Detect which cell encompasses the target text, then output its [X, Y] center coordinate. 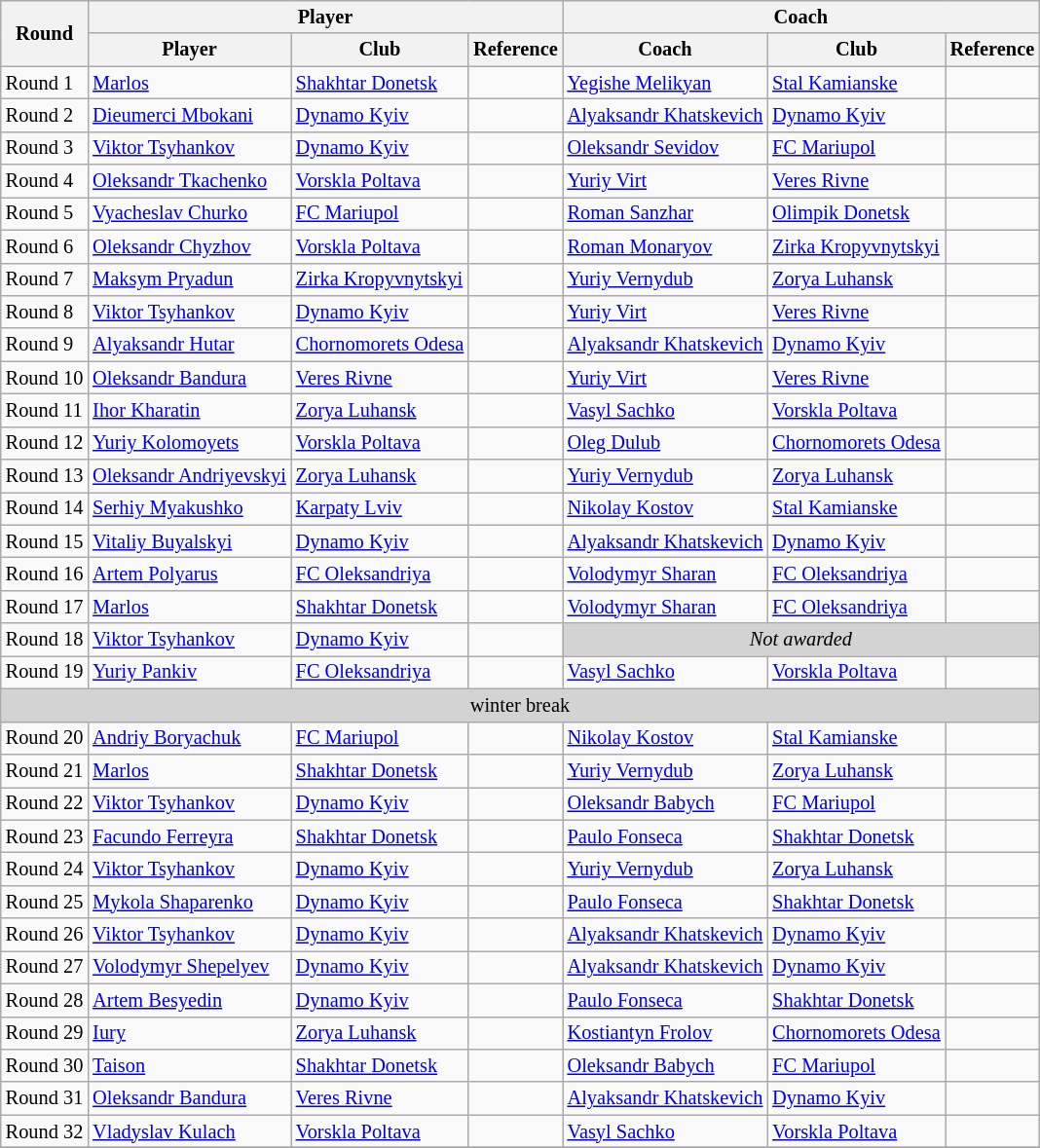
Mykola Shaparenko [189, 902]
Round 16 [45, 574]
Vitaliy Buyalskyi [189, 541]
Dieumerci Mbokani [189, 115]
Round [45, 33]
Kostiantyn Frolov [666, 1033]
Round 11 [45, 410]
Round 8 [45, 312]
Olimpik Donetsk [856, 213]
Karpaty Lviv [380, 508]
Round 30 [45, 1065]
Facundo Ferreyra [189, 836]
Round 7 [45, 279]
Round 32 [45, 1131]
Artem Besyedin [189, 1000]
Iury [189, 1033]
Roman Monaryov [666, 246]
Yegishe Melikyan [666, 83]
Volodymyr Shepelyev [189, 967]
Round 21 [45, 770]
Maksym Pryadun [189, 279]
Round 27 [45, 967]
Ihor Kharatin [189, 410]
Round 26 [45, 935]
Round 9 [45, 345]
Vladyslav Kulach [189, 1131]
Not awarded [801, 640]
Round 23 [45, 836]
Oleksandr Chyzhov [189, 246]
Oleksandr Tkachenko [189, 181]
Oleksandr Andriyevskyi [189, 476]
Round 31 [45, 1098]
Round 29 [45, 1033]
Round 14 [45, 508]
Round 20 [45, 738]
Round 4 [45, 181]
Andriy Boryachuk [189, 738]
Round 15 [45, 541]
Round 6 [45, 246]
Round 22 [45, 803]
Alyaksandr Hutar [189, 345]
winter break [520, 705]
Round 5 [45, 213]
Round 24 [45, 869]
Oleksandr Sevidov [666, 148]
Round 28 [45, 1000]
Round 18 [45, 640]
Round 10 [45, 378]
Serhiy Myakushko [189, 508]
Round 19 [45, 672]
Yuriy Kolomoyets [189, 443]
Oleg Dulub [666, 443]
Round 13 [45, 476]
Round 1 [45, 83]
Round 17 [45, 607]
Round 2 [45, 115]
Round 3 [45, 148]
Round 25 [45, 902]
Round 12 [45, 443]
Taison [189, 1065]
Yuriy Pankiv [189, 672]
Vyacheslav Churko [189, 213]
Artem Polyarus [189, 574]
Roman Sanzhar [666, 213]
